Locate the cell with the specified text and output its [x, y] center coordinate. 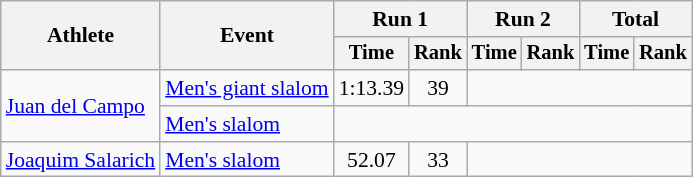
39 [438, 88]
Run 2 [523, 19]
1:13.39 [372, 88]
Men's slalom [247, 124]
Juan del Campo [80, 106]
Run 1 [400, 19]
Athlete [80, 36]
Total [635, 19]
Men's giant slalom [247, 88]
Event [247, 36]
